Search for the cell housing the specified text and yield its (X, Y) center coordinate. 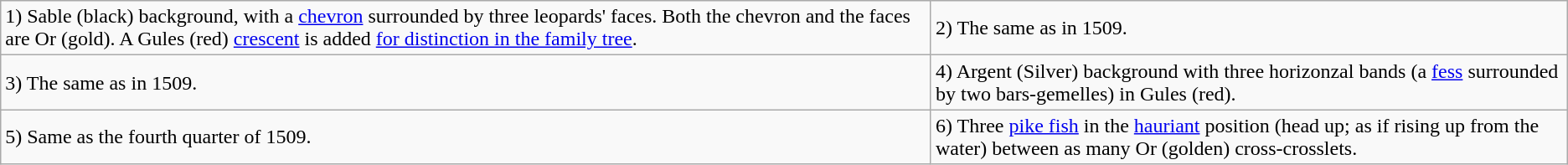
5) Same as the fourth quarter of 1509. (466, 137)
6) Three pike fish in the hauriant position (head up; as if rising up from the water) between as many Or (golden) cross-crosslets. (1249, 137)
4) Argent (Silver) background with three horizonzal bands (a fess surrounded by two bars-gemelles) in Gules (red). (1249, 82)
2) The same as in 1509. (1249, 28)
3) The same as in 1509. (466, 82)
